Extract the (x, y) coordinate from the center of the cell holding the provided text.  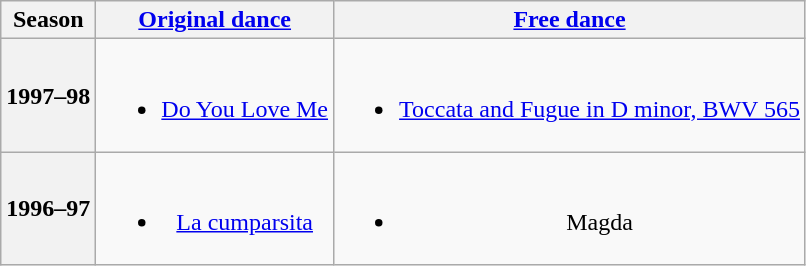
Toccata and Fugue in D minor, BWV 565 (570, 96)
1996–97 (48, 208)
Season (48, 20)
La cumparsita (215, 208)
Original dance (215, 20)
Free dance (570, 20)
Magda (570, 208)
Do You Love Me (215, 96)
1997–98 (48, 96)
